Identify which cell holds the provided text, then report its [X, Y] central coordinate. 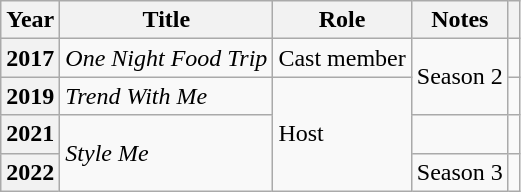
Title [166, 20]
Season 3 [460, 172]
Style Me [166, 153]
Notes [460, 20]
Trend With Me [166, 96]
2019 [30, 96]
Cast member [342, 58]
2022 [30, 172]
2021 [30, 134]
Year [30, 20]
Host [342, 134]
Role [342, 20]
2017 [30, 58]
One Night Food Trip [166, 58]
Season 2 [460, 77]
